Return (x, y) of the center of cell containing provided text 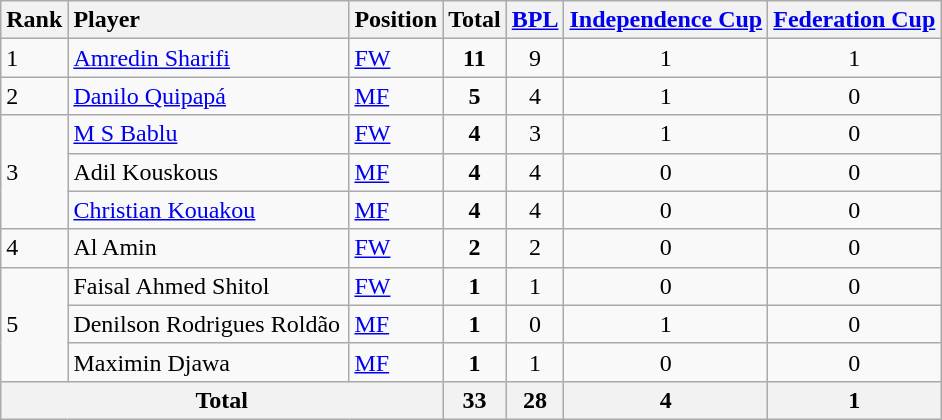
28 (535, 400)
Independence Cup (666, 20)
Amredin Sharifi (208, 58)
11 (475, 58)
Faisal Ahmed Shitol (208, 286)
9 (535, 58)
Position (396, 20)
Maximin Djawa (208, 362)
M S Bablu (208, 134)
33 (475, 400)
Denilson Rodrigues Roldão (208, 324)
Al Amin (208, 248)
Player (208, 20)
Adil Kouskous (208, 172)
BPL (535, 20)
Rank (34, 20)
Federation Cup (854, 20)
Danilo Quipapá (208, 96)
Christian Kouakou (208, 210)
